Return [X, Y] of the center of cell containing provided text 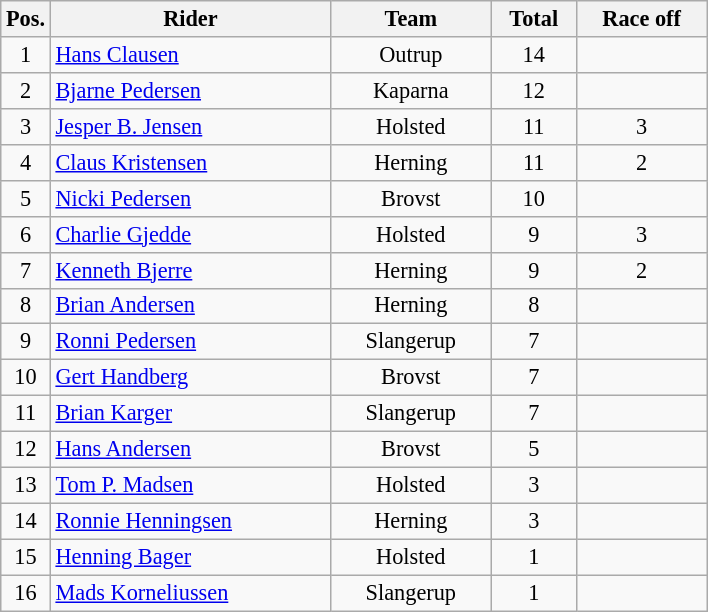
Nicki Pedersen [190, 198]
Kenneth Bjerre [190, 270]
Ronnie Henningsen [190, 521]
Bjarne Pedersen [190, 90]
Total [534, 19]
Pos. [26, 19]
Hans Clausen [190, 55]
16 [26, 593]
15 [26, 557]
Gert Handberg [190, 378]
Rider [190, 19]
Brian Andersen [190, 306]
Kaparna [411, 90]
Claus Kristensen [190, 162]
Charlie Gjedde [190, 234]
Team [411, 19]
Brian Karger [190, 414]
Hans Andersen [190, 450]
4 [26, 162]
Henning Bager [190, 557]
6 [26, 234]
Outrup [411, 55]
Tom P. Madsen [190, 485]
Race off [641, 19]
13 [26, 485]
Ronni Pedersen [190, 342]
Mads Korneliussen [190, 593]
Jesper B. Jensen [190, 126]
